Identify which cell holds the provided text, then report its [X, Y] central coordinate. 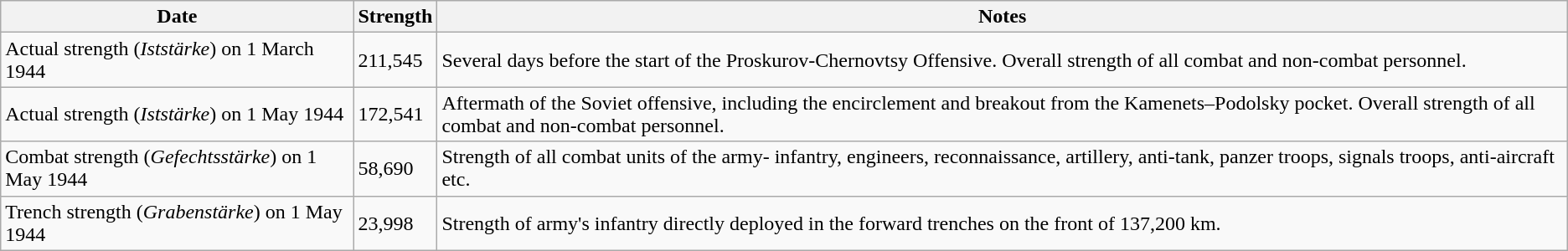
Notes [1002, 17]
Several days before the start of the Proskurov-Chernovtsy Offensive. Overall strength of all combat and non-combat personnel. [1002, 60]
Date [178, 17]
Strength [395, 17]
58,690 [395, 169]
Combat strength (Gefechtsstärke) on 1 May 1944 [178, 169]
211,545 [395, 60]
Strength of army's infantry directly deployed in the forward trenches on the front of 137,200 km. [1002, 223]
172,541 [395, 114]
Actual strength (Iststärke) on 1 March 1944 [178, 60]
23,998 [395, 223]
Actual strength (Iststärke) on 1 May 1944 [178, 114]
Trench strength (Grabenstärke) on 1 May 1944 [178, 223]
